Search for the cell housing the specified text and yield its [X, Y] center coordinate. 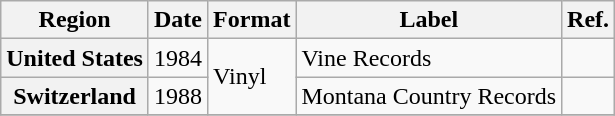
Vinyl [252, 77]
1988 [178, 96]
Vine Records [429, 58]
Format [252, 20]
United States [75, 58]
Label [429, 20]
Date [178, 20]
Region [75, 20]
Montana Country Records [429, 96]
Ref. [588, 20]
Switzerland [75, 96]
1984 [178, 58]
